Pinpoint the cell where the given text exists, returning its (x, y) midpoint coordinate. 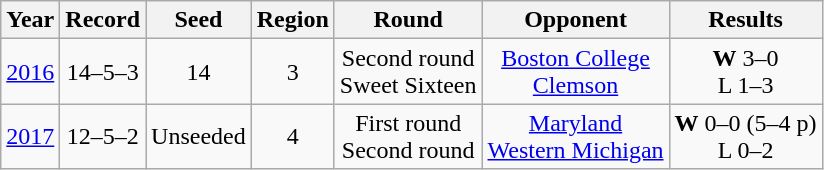
14 (199, 72)
W 3–0L 1–3 (746, 72)
Unseeded (199, 136)
Year (30, 20)
Opponent (576, 20)
W 0–0 (5–4 p)L 0–2 (746, 136)
Seed (199, 20)
Round (408, 20)
2017 (30, 136)
Boston CollegeClemson (576, 72)
Record (103, 20)
First roundSecond round (408, 136)
3 (292, 72)
Results (746, 20)
Region (292, 20)
MarylandWestern Michigan (576, 136)
14–5–3 (103, 72)
4 (292, 136)
2016 (30, 72)
12–5–2 (103, 136)
Second roundSweet Sixteen (408, 72)
